Detect which cell encompasses the target text, then output its [X, Y] center coordinate. 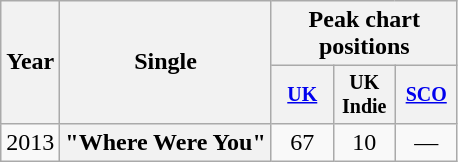
"Where Were You" [166, 142]
67 [302, 142]
Peak chart positions [364, 34]
SCO [426, 94]
2013 [30, 142]
10 [364, 142]
UK [302, 94]
— [426, 142]
UK Indie [364, 94]
Year [30, 62]
Single [166, 62]
